Scan for the cell matching the given text and deliver its [X, Y] coordinate at center. 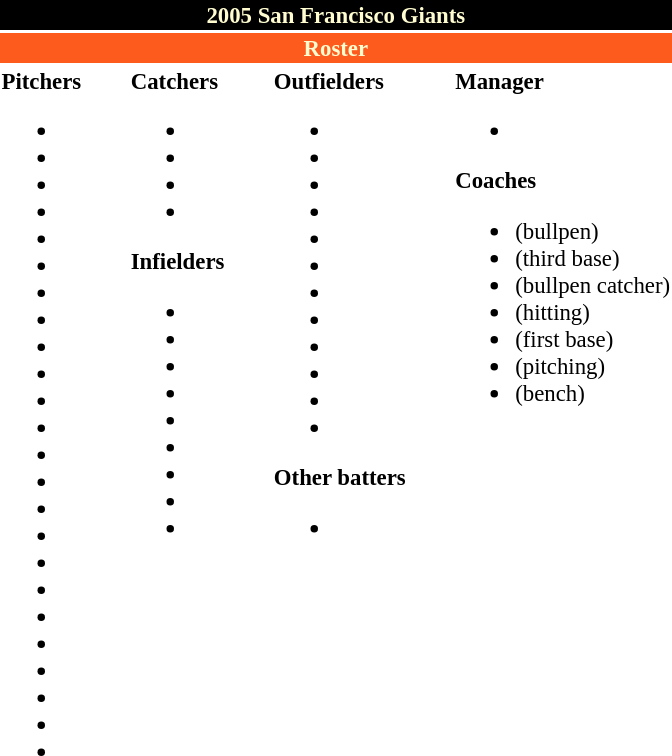
Roster [336, 48]
2005 San Francisco Giants [336, 15]
